From the cell containing the given text, extract its center point as [X, Y] coordinate. 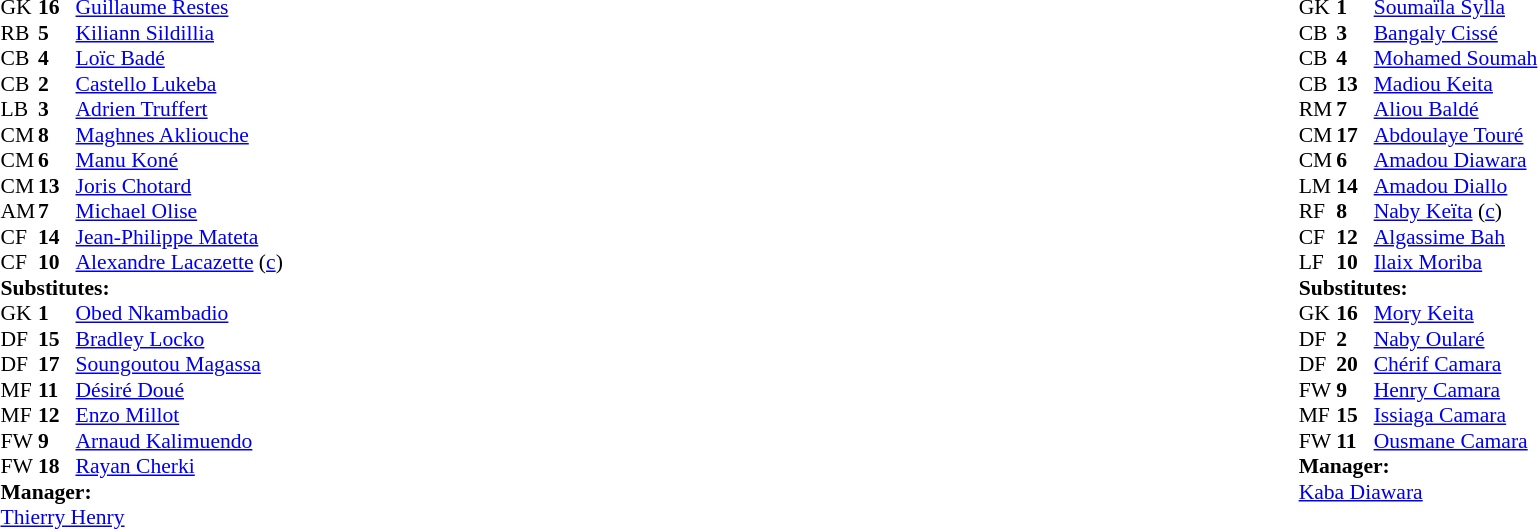
Madiou Keita [1456, 84]
Henry Camara [1456, 390]
Naby Oularé [1456, 339]
Ousmane Camara [1456, 441]
18 [57, 467]
Adrien Truffert [180, 109]
Chérif Camara [1456, 365]
16 [1355, 313]
Loïc Badé [180, 59]
Abdoulaye Touré [1456, 135]
LB [19, 109]
Issiaga Camara [1456, 415]
Kiliann Sildillia [180, 33]
Algassime Bah [1456, 237]
Obed Nkambadio [180, 313]
Ilaix Moriba [1456, 263]
Soungoutou Magassa [180, 365]
1 [57, 313]
Michael Olise [180, 211]
Désiré Doué [180, 390]
RB [19, 33]
Naby Keïta (c) [1456, 211]
Jean-Philippe Mateta [180, 237]
Rayan Cherki [180, 467]
5 [57, 33]
Bradley Locko [180, 339]
Alexandre Lacazette (c) [180, 263]
Arnaud Kalimuendo [180, 441]
LM [1318, 186]
Manu Koné [180, 161]
Maghnes Akliouche [180, 135]
Bangaly Cissé [1456, 33]
Enzo Millot [180, 415]
RM [1318, 109]
Joris Chotard [180, 186]
AM [19, 211]
Aliou Baldé [1456, 109]
Castello Lukeba [180, 84]
LF [1318, 263]
Mohamed Soumah [1456, 59]
20 [1355, 365]
RF [1318, 211]
Kaba Diawara [1418, 492]
Mory Keita [1456, 313]
Amadou Diawara [1456, 161]
Amadou Diallo [1456, 186]
